Find where the given text appears and provide that cell's center as (x, y) coordinate. 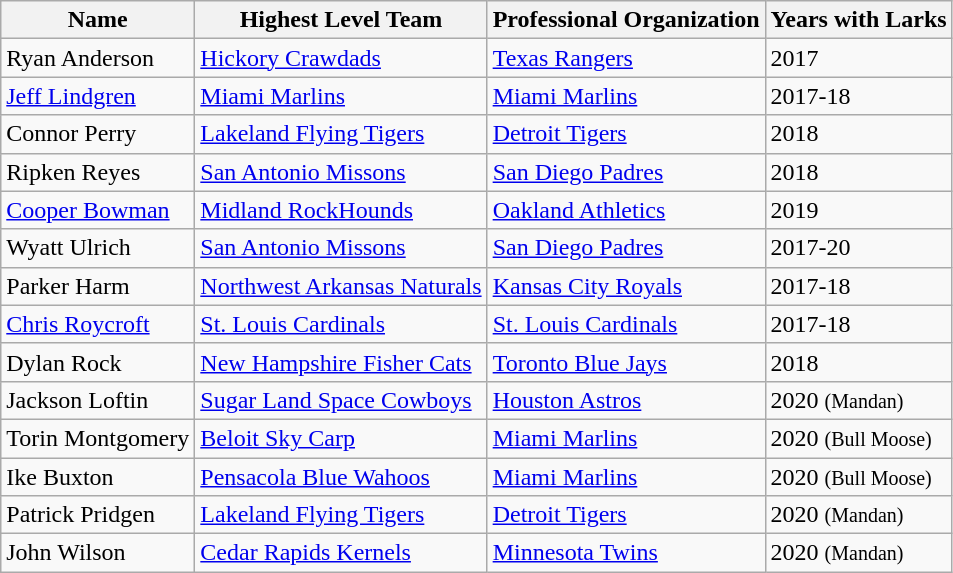
2017-20 (858, 248)
John Wilson (98, 553)
Cooper Bowman (98, 210)
Hickory Crawdads (341, 58)
Northwest Arkansas Naturals (341, 286)
Connor Perry (98, 134)
Toronto Blue Jays (626, 362)
Torin Montgomery (98, 438)
New Hampshire Fisher Cats (341, 362)
Texas Rangers (626, 58)
Chris Roycroft (98, 324)
Kansas City Royals (626, 286)
Pensacola Blue Wahoos (341, 477)
2019 (858, 210)
Dylan Rock (98, 362)
Wyatt Ulrich (98, 248)
Patrick Pridgen (98, 515)
Ryan Anderson (98, 58)
Ripken Reyes (98, 172)
Parker Harm (98, 286)
Cedar Rapids Kernels (341, 553)
Midland RockHounds (341, 210)
Professional Organization (626, 20)
Highest Level Team (341, 20)
Houston Astros (626, 400)
Years with Larks (858, 20)
Sugar Land Space Cowboys (341, 400)
Oakland Athletics (626, 210)
Name (98, 20)
2017 (858, 58)
Ike Buxton (98, 477)
Minnesota Twins (626, 553)
Jeff Lindgren (98, 96)
Jackson Loftin (98, 400)
Beloit Sky Carp (341, 438)
